Find where the given text appears and provide that cell's center as (x, y) coordinate. 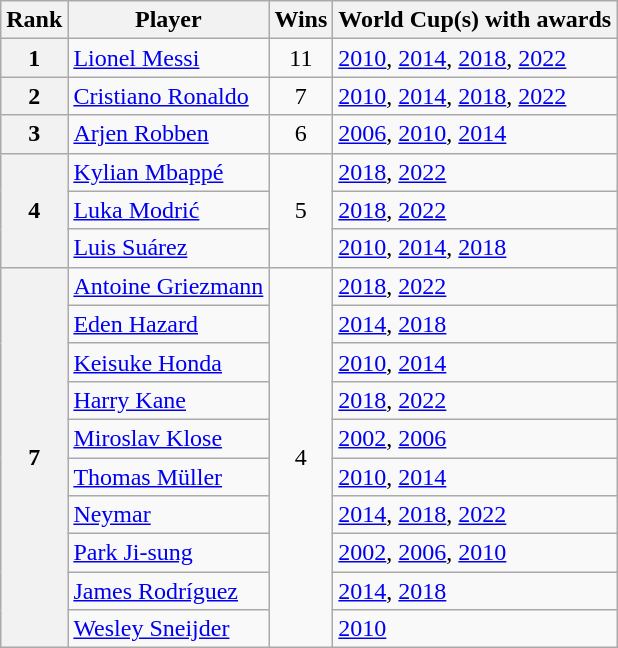
2006, 2010, 2014 (475, 134)
Rank (34, 20)
Luis Suárez (168, 248)
Cristiano Ronaldo (168, 96)
Arjen Robben (168, 134)
Thomas Müller (168, 477)
Wins (301, 20)
2002, 2006 (475, 438)
2010 (475, 629)
5 (301, 210)
Antoine Griezmann (168, 286)
3 (34, 134)
Kylian Mbappé (168, 172)
Wesley Sneijder (168, 629)
2010, 2014, 2018 (475, 248)
Eden Hazard (168, 324)
Harry Kane (168, 400)
Miroslav Klose (168, 438)
1 (34, 58)
2002, 2006, 2010 (475, 553)
Luka Modrić (168, 210)
Park Ji-sung (168, 553)
6 (301, 134)
World Cup(s) with awards (475, 20)
2014, 2018, 2022 (475, 515)
11 (301, 58)
Lionel Messi (168, 58)
Neymar (168, 515)
2 (34, 96)
James Rodríguez (168, 591)
Keisuke Honda (168, 362)
Player (168, 20)
